Detect which cell encompasses the target text, then output its (x, y) center coordinate. 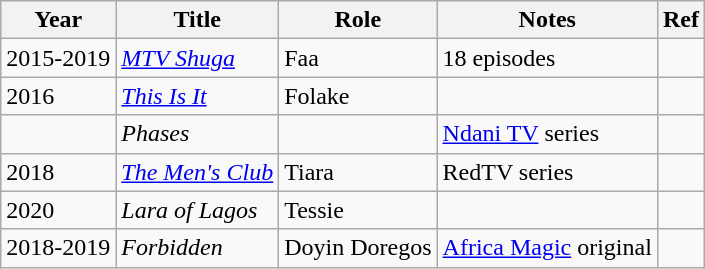
2016 (58, 96)
Tiara (358, 172)
MTV Shuga (198, 58)
Forbidden (198, 248)
18 episodes (547, 58)
Folake (358, 96)
2015-2019 (58, 58)
2018-2019 (58, 248)
Tessie (358, 210)
This Is It (198, 96)
Africa Magic original (547, 248)
Lara of Lagos (198, 210)
RedTV series (547, 172)
Ndani TV series (547, 134)
Notes (547, 20)
Phases (198, 134)
Title (198, 20)
Role (358, 20)
Ref (680, 20)
Faa (358, 58)
Doyin Doregos (358, 248)
2018 (58, 172)
The Men's Club (198, 172)
2020 (58, 210)
Year (58, 20)
